Locate the cell with the specified text and output its [X, Y] center coordinate. 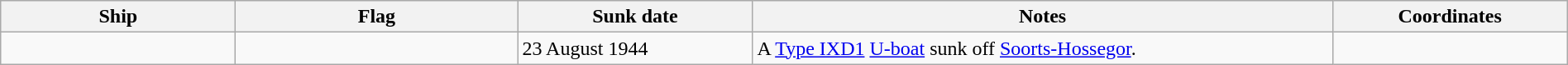
Flag [377, 17]
Ship [118, 17]
Sunk date [635, 17]
Notes [1042, 17]
23 August 1944 [635, 48]
Coordinates [1450, 17]
A Type IXD1 U-boat sunk off Soorts-Hossegor. [1042, 48]
